Extract the (x, y) coordinate from the center of the cell holding the provided text.  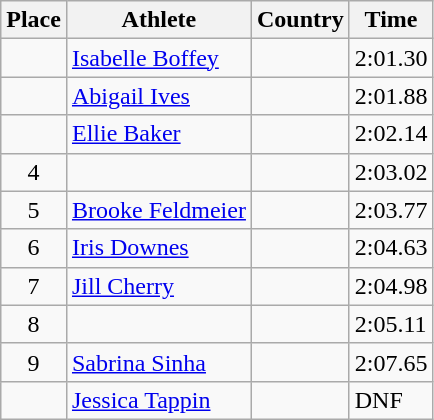
Athlete (158, 20)
Place (34, 20)
2:01.30 (391, 58)
2:03.77 (391, 210)
Ellie Baker (158, 134)
2:04.98 (391, 286)
2:04.63 (391, 248)
Sabrina Sinha (158, 362)
7 (34, 286)
8 (34, 324)
5 (34, 210)
2:07.65 (391, 362)
9 (34, 362)
Jessica Tappin (158, 400)
Isabelle Boffey (158, 58)
Time (391, 20)
DNF (391, 400)
Iris Downes (158, 248)
Country (300, 20)
Jill Cherry (158, 286)
Brooke Feldmeier (158, 210)
4 (34, 172)
2:01.88 (391, 96)
2:03.02 (391, 172)
Abigail Ives (158, 96)
2:05.11 (391, 324)
2:02.14 (391, 134)
6 (34, 248)
